Output the (X, Y) coordinate of the center of the cell containing the given text.  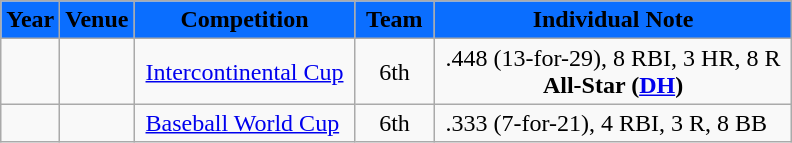
Baseball World Cup (244, 123)
Competition (244, 20)
.333 (7-for-21), 4 RBI, 3 R, 8 BB (613, 123)
Venue (97, 20)
Year (30, 20)
.448 (13-for-29), 8 RBI, 3 HR, 8 R All-Star (DH) (613, 72)
Intercontinental Cup (244, 72)
Team (394, 20)
Individual Note (613, 20)
